Provide the (X, Y) coordinate of the cell's center where the given text is located.  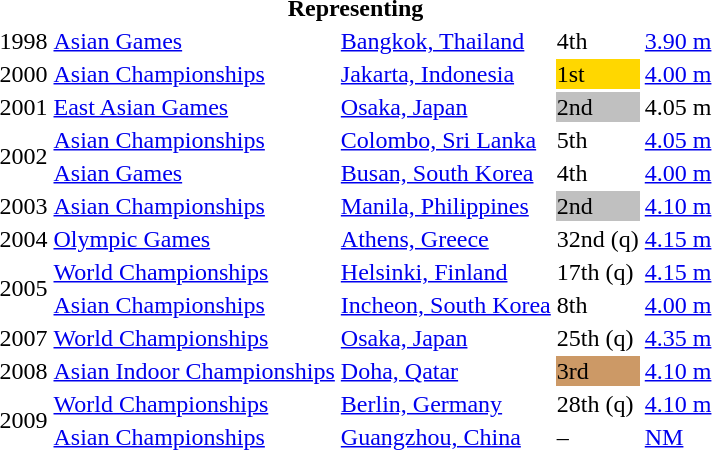
Colombo, Sri Lanka (446, 140)
Bangkok, Thailand (446, 41)
Doha, Qatar (446, 371)
Asian Indoor Championships (194, 371)
Olympic Games (194, 239)
Helsinki, Finland (446, 272)
Busan, South Korea (446, 173)
Incheon, South Korea (446, 305)
3rd (598, 371)
Athens, Greece (446, 239)
Berlin, Germany (446, 404)
1st (598, 74)
East Asian Games (194, 107)
5th (598, 140)
Jakarta, Indonesia (446, 74)
Manila, Philippines (446, 206)
17th (q) (598, 272)
28th (q) (598, 404)
25th (q) (598, 338)
32nd (q) (598, 239)
8th (598, 305)
